Search for the cell housing the specified text and yield its (X, Y) center coordinate. 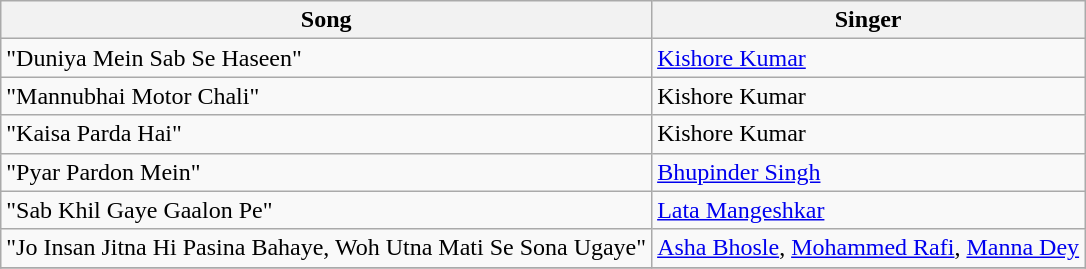
"Kaisa Parda Hai" (326, 134)
Song (326, 20)
Asha Bhosle, Mohammed Rafi, Manna Dey (868, 248)
Bhupinder Singh (868, 172)
"Sab Khil Gaye Gaalon Pe" (326, 210)
Singer (868, 20)
"Mannubhai Motor Chali" (326, 96)
Lata Mangeshkar (868, 210)
"Jo Insan Jitna Hi Pasina Bahaye, Woh Utna Mati Se Sona Ugaye" (326, 248)
"Duniya Mein Sab Se Haseen" (326, 58)
"Pyar Pardon Mein" (326, 172)
